Return the [x, y] coordinate for the center point of the cell that contains the specified text.  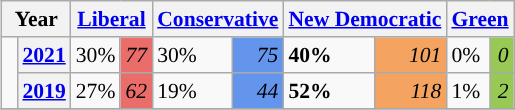
44 [258, 91]
75 [258, 55]
2021 [44, 55]
40% [328, 55]
2 [502, 91]
Year [36, 19]
27% [96, 91]
118 [410, 91]
Conservative [218, 19]
Liberal [112, 19]
New Democratic [364, 19]
19% [192, 91]
0 [502, 55]
0% [468, 55]
Green [480, 19]
101 [410, 55]
1% [468, 91]
77 [136, 55]
52% [328, 91]
2019 [44, 91]
62 [136, 91]
